Output the (X, Y) coordinate of the center of the cell containing the given text.  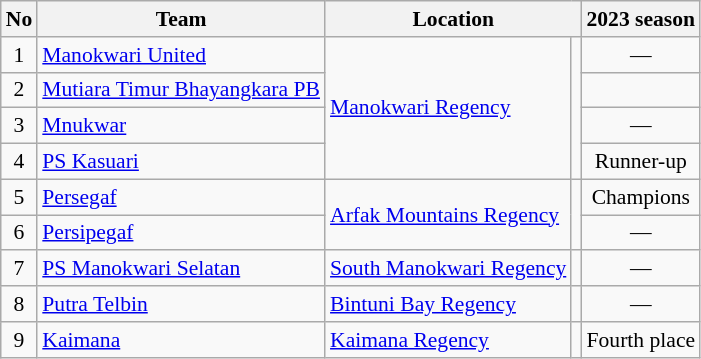
Mutiara Timur Bhayangkara PB (181, 90)
4 (20, 162)
Persegaf (181, 197)
Mnukwar (181, 126)
Manokwari United (181, 55)
PS Manokwari Selatan (181, 269)
3 (20, 126)
Champions (640, 197)
Location (453, 19)
South Manokwari Regency (448, 269)
2023 season (640, 19)
Arfak Mountains Regency (448, 214)
Bintuni Bay Regency (448, 304)
2 (20, 90)
Fourth place (640, 340)
PS Kasuari (181, 162)
Persipegaf (181, 233)
9 (20, 340)
No (20, 19)
5 (20, 197)
8 (20, 304)
7 (20, 269)
Manokwari Regency (448, 108)
Runner-up (640, 162)
6 (20, 233)
1 (20, 55)
Putra Telbin (181, 304)
Kaimana (181, 340)
Kaimana Regency (448, 340)
Team (181, 19)
